Scan for the cell matching the given text and deliver its [X, Y] coordinate at center. 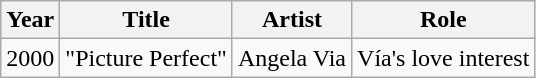
Artist [292, 20]
Year [30, 20]
2000 [30, 58]
Title [146, 20]
Angela Via [292, 58]
Vía's love interest [444, 58]
"Picture Perfect" [146, 58]
Role [444, 20]
